Search for the cell housing the specified text and yield its (x, y) center coordinate. 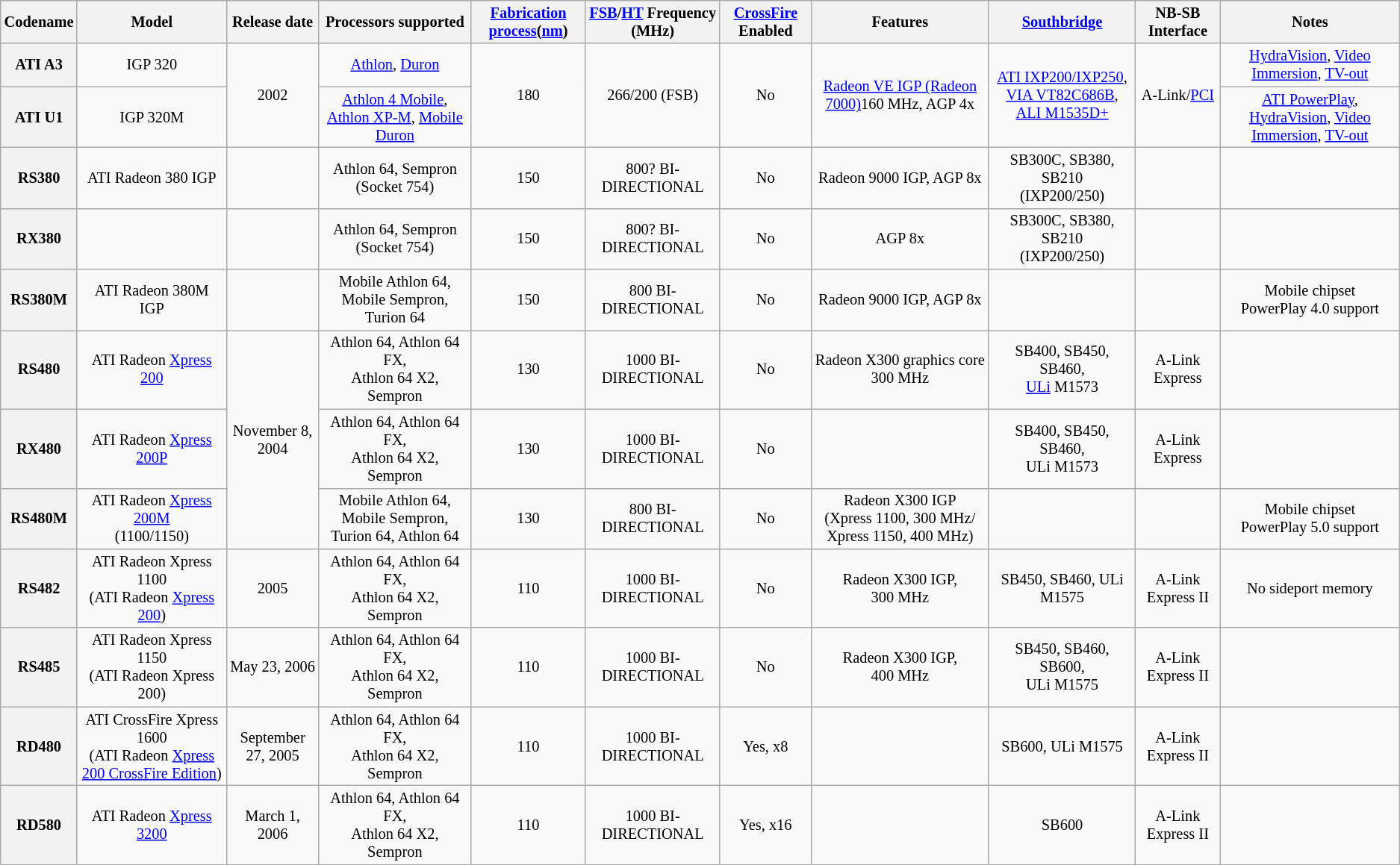
March 1, 2006 (273, 825)
ATI Radeon Xpress 200P (152, 449)
ATI Radeon Xpress 200 (152, 369)
ATI Radeon Xpress 200M(1100/1150) (152, 519)
ATI Radeon 380M IGP (152, 300)
180 (529, 96)
AGP 8x (900, 239)
ATI Radeon 380 IGP (152, 178)
RS480 (39, 369)
FSB/HT Frequency (MHz) (653, 22)
ATI Radeon Xpress 1100(ATI Radeon Xpress 200) (152, 588)
IGP 320M (152, 117)
2005 (273, 588)
Codename (39, 22)
ATI PowerPlay, HydraVision, Video Immersion, TV-out (1310, 117)
Radeon X300 IGP, 400 MHz (900, 667)
Yes, x16 (765, 825)
Radeon X300 graphics core300 MHz (900, 369)
Fabrication process(nm) (529, 22)
Features (900, 22)
No sideport memory (1310, 588)
SB600, ULi M1575 (1062, 746)
SB450, SB460, ULi M1575 (1062, 588)
266/200 (FSB) (653, 96)
RS380M (39, 300)
ATI U1 (39, 117)
ATI Radeon Xpress 1150(ATI Radeon Xpress 200) (152, 667)
Radeon X300 IGP(Xpress 1100, 300 MHz/Xpress 1150, 400 MHz) (900, 519)
Mobile chipset PowerPlay 4.0 support (1310, 300)
HydraVision, Video Immersion, TV-out (1310, 65)
ATI Radeon Xpress 3200 (152, 825)
Radeon VE IGP (Radeon 7000)160 MHz, AGP 4x (900, 96)
Yes, x8 (765, 746)
RX380 (39, 239)
November 8, 2004 (273, 439)
RX480 (39, 449)
Southbridge (1062, 22)
RS485 (39, 667)
Athlon 4 Mobile, Athlon XP-M, Mobile Duron (395, 117)
ATI IXP200/IXP250,VIA VT82C686B, ALI M1535D+ (1062, 96)
Mobile Athlon 64, Mobile Sempron,Turion 64 (395, 300)
2002 (273, 96)
Mobile chipset PowerPlay 5.0 support (1310, 519)
SB600 (1062, 825)
Model (152, 22)
RS480M (39, 519)
RD580 (39, 825)
May 23, 2006 (273, 667)
NB-SB Interface (1178, 22)
RD480 (39, 746)
CrossFire Enabled (765, 22)
Release date (273, 22)
IGP 320 (152, 65)
Mobile Athlon 64, Mobile Sempron,Turion 64, Athlon 64 (395, 519)
RS380 (39, 178)
Athlon, Duron (395, 65)
September 27, 2005 (273, 746)
A-Link/PCI (1178, 96)
Notes (1310, 22)
SB450, SB460, SB600,ULi M1575 (1062, 667)
Processors supported (395, 22)
ATI A3 (39, 65)
ATI CrossFire Xpress 1600(ATI Radeon Xpress 200 CrossFire Edition) (152, 746)
Radeon X300 IGP, 300 MHz (900, 588)
RS482 (39, 588)
